For the text-containing cell, return its midpoint in [X, Y] coordinate format. 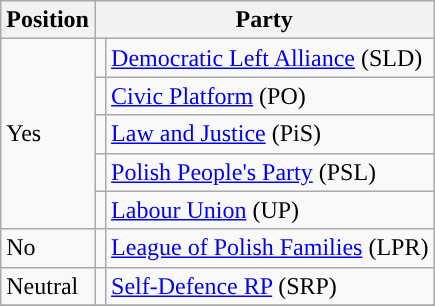
Neutral [48, 286]
Civic Platform (PO) [270, 96]
Democratic Left Alliance (SLD) [270, 58]
Law and Justice (PiS) [270, 134]
No [48, 248]
Labour Union (UP) [270, 210]
Party [264, 20]
Self-Defence RP (SRP) [270, 286]
League of Polish Families (LPR) [270, 248]
Yes [48, 134]
Position [48, 20]
Polish People's Party (PSL) [270, 172]
